Identify which cell holds the provided text, then report its (X, Y) central coordinate. 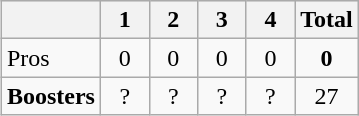
2 (174, 20)
27 (327, 96)
Total (327, 20)
Pros (50, 58)
Boosters (50, 96)
1 (124, 20)
3 (222, 20)
4 (270, 20)
